From the cell containing the given text, extract its center point as (X, Y) coordinate. 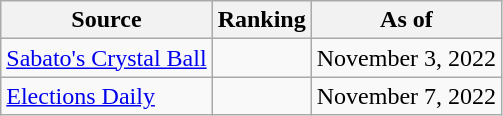
Elections Daily (106, 96)
Source (106, 20)
Ranking (262, 20)
As of (406, 20)
Sabato's Crystal Ball (106, 58)
November 7, 2022 (406, 96)
November 3, 2022 (406, 58)
